Locate the cell with the specified text and output its (X, Y) center coordinate. 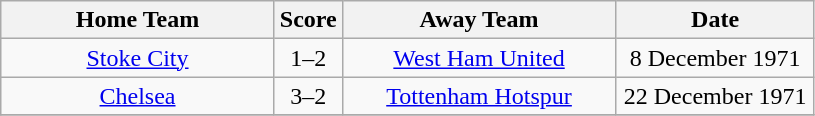
8 December 1971 (716, 58)
Chelsea (138, 96)
Tottenham Hotspur (479, 96)
Stoke City (138, 58)
1–2 (308, 58)
West Ham United (479, 58)
22 December 1971 (716, 96)
Score (308, 20)
Date (716, 20)
Away Team (479, 20)
Home Team (138, 20)
3–2 (308, 96)
